Search for the cell housing the specified text and yield its (X, Y) center coordinate. 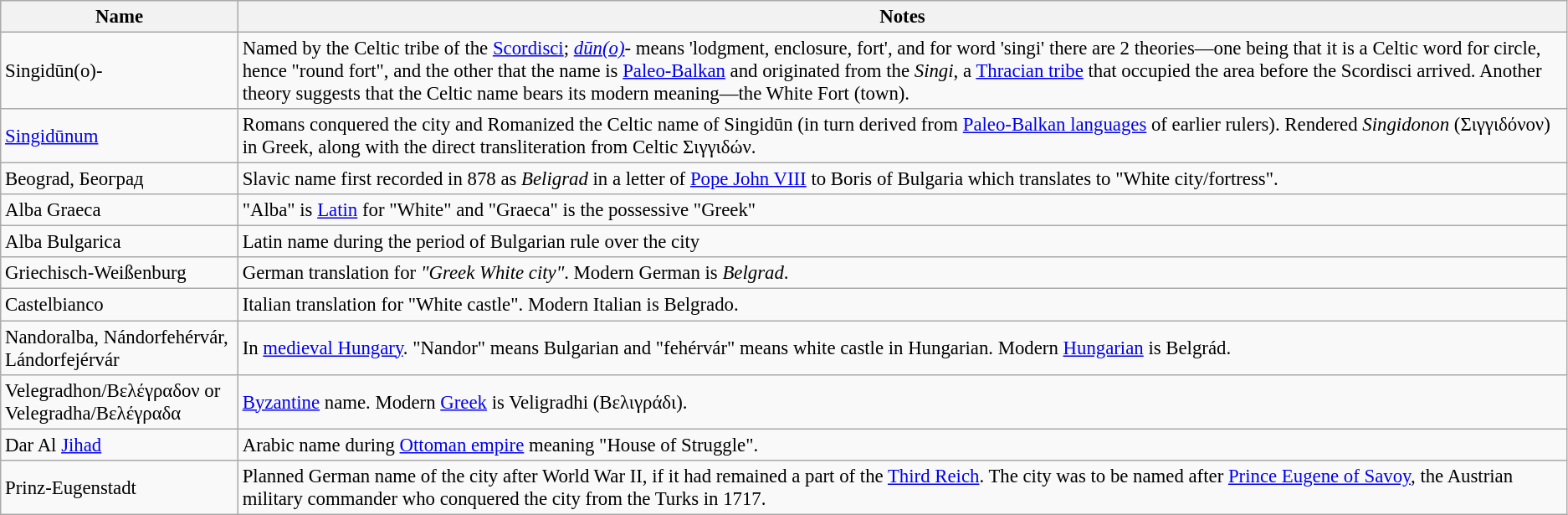
Arabic name during Ottoman empire meaning "House of Struggle". (902, 445)
In medieval Hungary. "Nandor" means Bulgarian and "fehérvár" means white castle in Hungarian. Modern Hungarian is Belgrád. (902, 348)
Byzantine name. Modern Greek is Veligradhi (Βελιγράδι). (902, 402)
Notes (902, 17)
Prinz-Eugenstadt (120, 487)
Italian translation for "White castle". Modern Italian is Belgrado. (902, 305)
Latin name during the period of Bulgarian rule over the city (902, 242)
Dar Al Jihad (120, 445)
German translation for "Greek White city". Modern German is Belgrad. (902, 274)
Beograd, Београд (120, 179)
Nandoralba, Nándorfehérvár, Lándorfejérvár (120, 348)
Singidūn(o)- (120, 71)
"Alba" is Latin for "White" and "Graeca" is the possessive "Greek" (902, 210)
Alba Bulgarica (120, 242)
Name (120, 17)
Castelbianco (120, 305)
Alba Graeca (120, 210)
Singidūnum (120, 136)
Slavic name first recorded in 878 as Beligrad in a letter of Pope John VIII to Boris of Bulgaria which translates to "White city/fortress". (902, 179)
Velegradhon/Βελέγραδον or Velegradha/Βελέγραδα (120, 402)
Griechisch-Weißenburg (120, 274)
